Extract the (x, y) coordinate from the center of the cell holding the provided text.  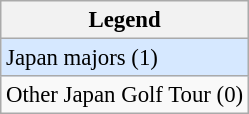
Japan majors (1) (125, 58)
Other Japan Golf Tour (0) (125, 95)
Legend (125, 20)
